Provide the (x, y) coordinate of the cell's center where the given text is located.  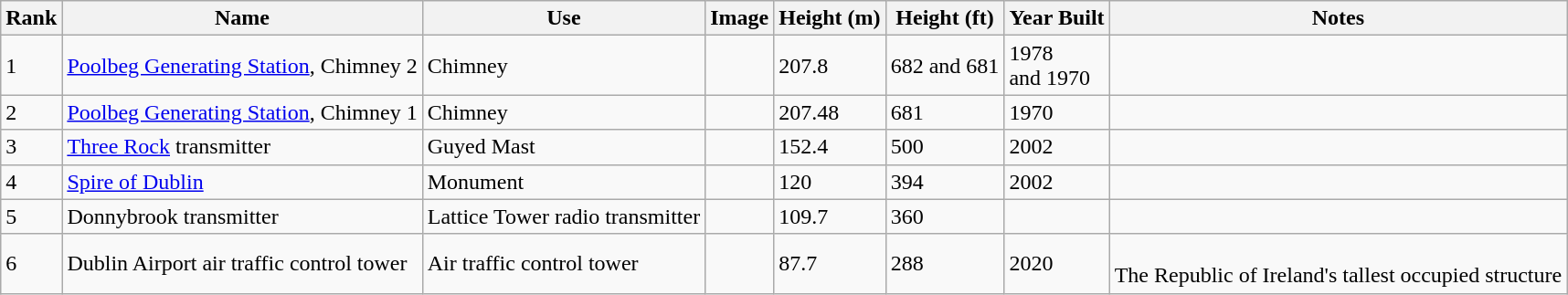
2 (31, 112)
Guyed Mast (563, 147)
681 (945, 112)
Poolbeg Generating Station, Chimney 1 (242, 112)
Rank (31, 18)
Year Built (1056, 18)
1970 (1056, 112)
Name (242, 18)
Image (740, 18)
6 (31, 263)
The Republic of Ireland's tallest occupied structure (1338, 263)
682 and 681 (945, 66)
Spire of Dublin (242, 182)
207.8 (830, 66)
Lattice Tower radio transmitter (563, 216)
Height (m) (830, 18)
2020 (1056, 263)
Poolbeg Generating Station, Chimney 2 (242, 66)
1 (31, 66)
5 (31, 216)
Monument (563, 182)
Donnybrook transmitter (242, 216)
152.4 (830, 147)
288 (945, 263)
394 (945, 182)
4 (31, 182)
Dublin Airport air traffic control tower (242, 263)
1978and 1970 (1056, 66)
Height (ft) (945, 18)
Air traffic control tower (563, 263)
87.7 (830, 263)
Notes (1338, 18)
3 (31, 147)
120 (830, 182)
109.7 (830, 216)
Three Rock transmitter (242, 147)
207.48 (830, 112)
500 (945, 147)
360 (945, 216)
Use (563, 18)
